Return the [x, y] coordinate for the center point of the cell that contains the specified text.  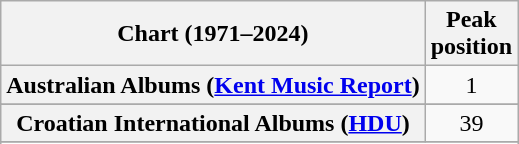
Chart (1971–2024) [213, 34]
1 [471, 85]
39 [471, 123]
Australian Albums (Kent Music Report) [213, 85]
Croatian International Albums (HDU) [213, 123]
Peakposition [471, 34]
